Scan for the cell matching the given text and deliver its [X, Y] coordinate at center. 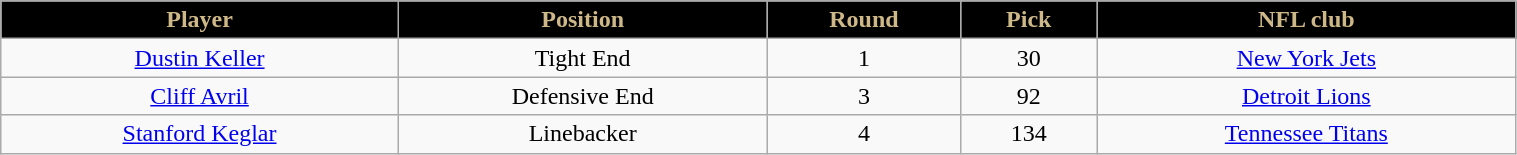
Position [582, 20]
Stanford Keglar [200, 134]
Round [864, 20]
NFL club [1306, 20]
92 [1029, 96]
30 [1029, 58]
3 [864, 96]
Player [200, 20]
Dustin Keller [200, 58]
Detroit Lions [1306, 96]
Pick [1029, 20]
134 [1029, 134]
Cliff Avril [200, 96]
4 [864, 134]
Tennessee Titans [1306, 134]
Defensive End [582, 96]
Linebacker [582, 134]
Tight End [582, 58]
New York Jets [1306, 58]
1 [864, 58]
